Detect which cell encompasses the target text, then output its [X, Y] center coordinate. 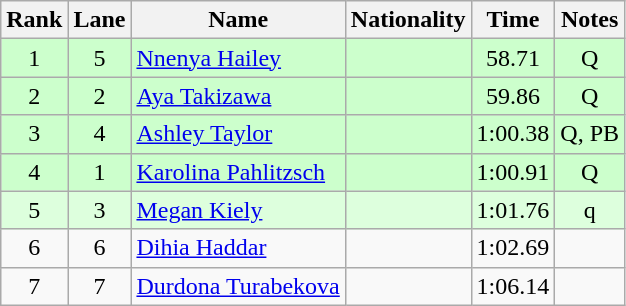
Rank [34, 20]
58.71 [513, 58]
Notes [590, 20]
q [590, 210]
Dihia Haddar [238, 248]
1:01.76 [513, 210]
59.86 [513, 96]
Q, PB [590, 134]
1:00.91 [513, 172]
Aya Takizawa [238, 96]
Nationality [408, 20]
Nnenya Hailey [238, 58]
Durdona Turabekova [238, 286]
Lane [100, 20]
Megan Kiely [238, 210]
Time [513, 20]
1:02.69 [513, 248]
Name [238, 20]
Karolina Pahlitzsch [238, 172]
1:06.14 [513, 286]
Ashley Taylor [238, 134]
1:00.38 [513, 134]
